Output the (x, y) coordinate of the center of the cell containing the given text.  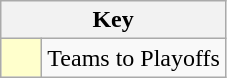
Teams to Playoffs (134, 58)
Key (114, 20)
